Extract the [X, Y] coordinate from the center of the cell holding the provided text.  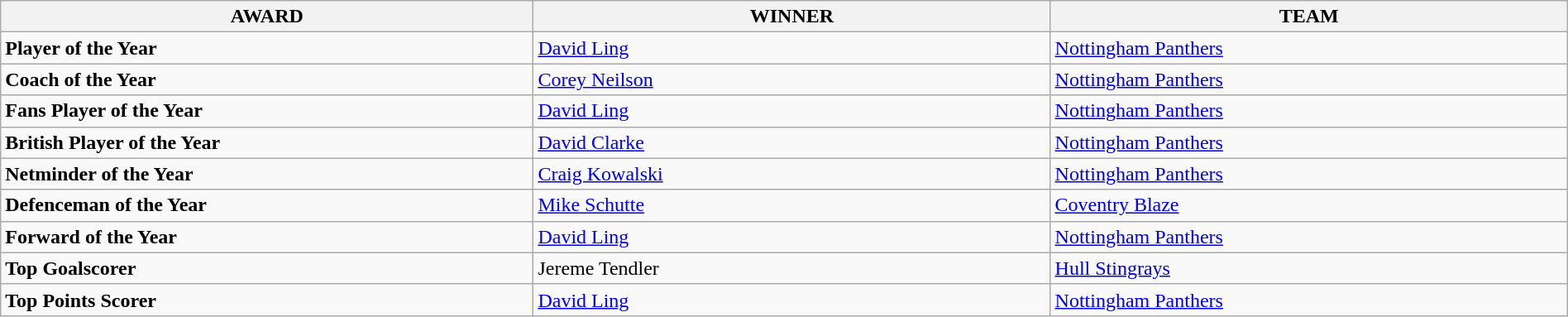
Forward of the Year [267, 237]
Top Points Scorer [267, 300]
Mike Schutte [792, 205]
Coach of the Year [267, 79]
Defenceman of the Year [267, 205]
David Clarke [792, 142]
Coventry Blaze [1308, 205]
Craig Kowalski [792, 174]
AWARD [267, 17]
Netminder of the Year [267, 174]
Hull Stingrays [1308, 268]
TEAM [1308, 17]
Player of the Year [267, 48]
Corey Neilson [792, 79]
Top Goalscorer [267, 268]
British Player of the Year [267, 142]
Fans Player of the Year [267, 111]
WINNER [792, 17]
Jereme Tendler [792, 268]
